Scan for the cell matching the given text and deliver its [x, y] coordinate at center. 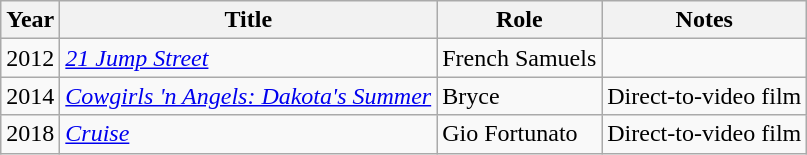
2014 [30, 96]
Bryce [520, 96]
Gio Fortunato [520, 134]
2012 [30, 58]
French Samuels [520, 58]
21 Jump Street [248, 58]
Year [30, 20]
Cowgirls 'n Angels: Dakota's Summer [248, 96]
2018 [30, 134]
Cruise [248, 134]
Role [520, 20]
Notes [704, 20]
Title [248, 20]
